Identify which cell holds the provided text, then report its [x, y] central coordinate. 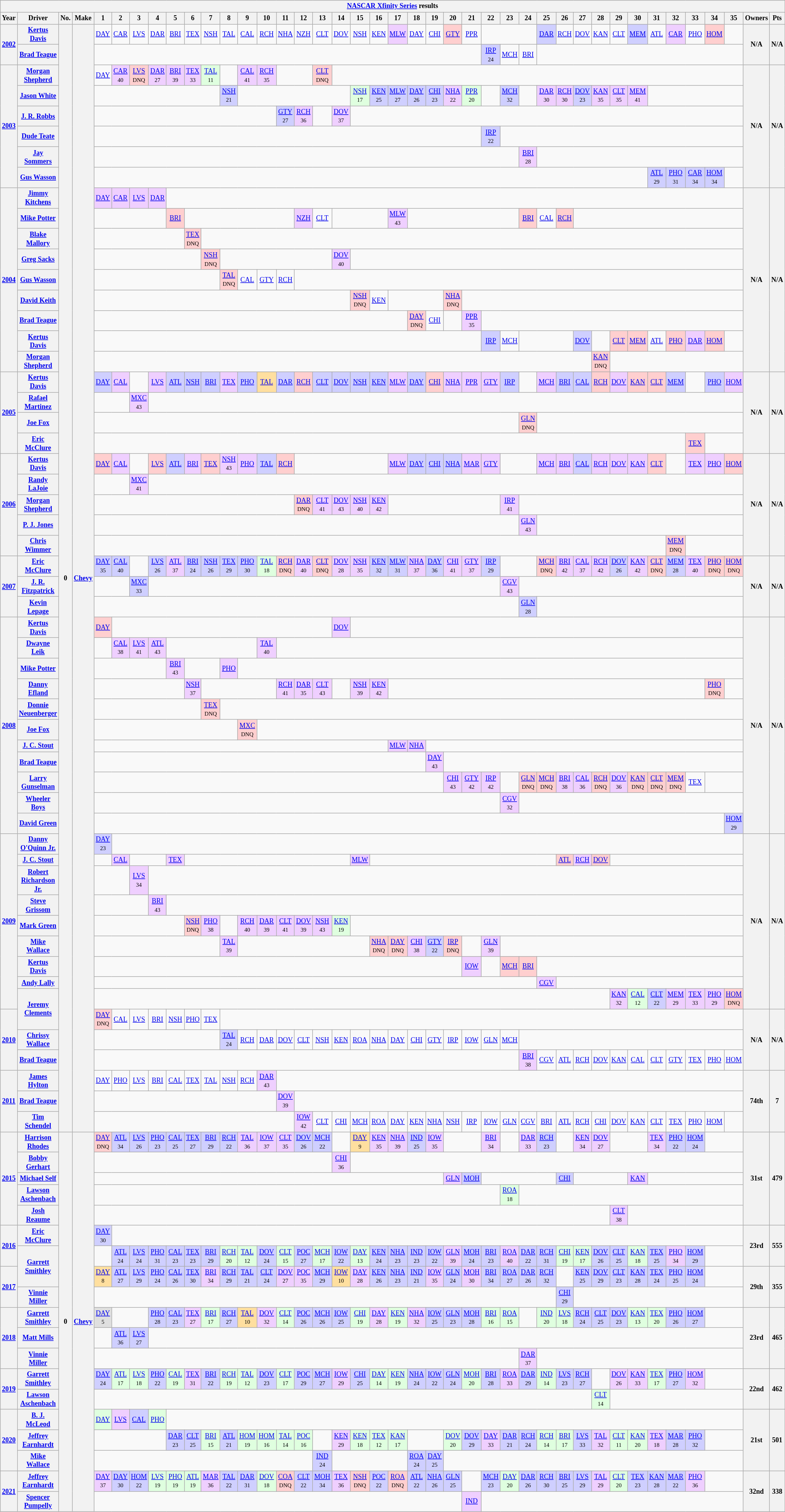
IOW42 [303, 1121]
Michael Self [38, 1178]
9 [247, 18]
NSH37 [193, 689]
Greg Sacks [38, 259]
PHO30 [247, 566]
MOH [472, 1178]
31st [756, 1179]
GTY22 [435, 946]
IND14 [546, 1379]
TAL39 [229, 946]
TEX30 [193, 1277]
2021 [9, 1491]
2 [120, 18]
MOH30 [472, 1277]
IND23 [417, 1256]
Driver [38, 18]
NHA32 [417, 1318]
2018 [9, 1338]
CLT24 [267, 1277]
2009 [9, 921]
PHO36 [695, 1481]
DAY25 [435, 1461]
MAR [472, 464]
KEN35 [379, 1142]
IRP42 [491, 782]
29 [619, 18]
KEN29 [341, 1440]
LVSDNQ [139, 75]
KEN17 [583, 1256]
CHI23 [435, 96]
POC22 [379, 1481]
MEM41 [638, 96]
MXC43 [139, 402]
POC16 [303, 1440]
2002 [9, 44]
DAR23 [175, 1440]
BRI23 [491, 1256]
DAY43 [435, 762]
TEX36 [341, 1481]
NHA39 [397, 1142]
TAL24 [229, 1040]
MOH20 [472, 1379]
MAR22 [676, 1481]
Danny O'Quinn Jr. [38, 844]
Year [9, 18]
ATL22 [417, 1481]
KEN32 [379, 566]
2005 [9, 413]
Jason White [38, 96]
PHO32 [695, 1440]
12 [303, 18]
KEN34 [583, 1142]
5 [175, 18]
21st [756, 1440]
TEX18 [657, 1440]
28 [600, 18]
CLT17 [286, 1379]
MEM28 [676, 566]
TEX20 [657, 1318]
RCH31 [546, 1256]
CAR40 [120, 75]
CHI36 [341, 1163]
TAL10 [247, 1318]
32 [676, 18]
CHI29 [565, 1297]
MLW43 [397, 218]
POC29 [303, 1379]
DOV32 [267, 1318]
MXC33 [139, 586]
MCH22 [323, 1142]
Owners [756, 18]
Harrison Rhodes [38, 1142]
CAL40 [120, 566]
TAL36 [247, 1142]
BRI22 [211, 1379]
BRI16 [491, 1318]
LVS23 [565, 1379]
GTY42 [472, 782]
TAL29 [600, 1481]
2004 [9, 280]
DOV28 [341, 566]
DAY5 [103, 1318]
PHO29 [714, 999]
MCH29 [323, 1277]
23 [510, 18]
KEN18 [360, 1440]
RCH41 [286, 689]
ROA27 [510, 1277]
DAY36 [435, 566]
PHO23 [158, 1142]
DAY24 [103, 1379]
KAN17 [397, 1440]
IRP29 [491, 566]
BRI25 [565, 1481]
TEX31 [193, 1379]
RCH23 [546, 1142]
MEM29 [676, 999]
GTY27 [286, 116]
CGV43 [510, 586]
11 [286, 18]
CLT11 [619, 1440]
CGV32 [510, 803]
14 [341, 18]
RCH20 [229, 1256]
22 [491, 18]
DAR33 [528, 1142]
MLW31 [397, 566]
2016 [9, 1246]
DOV43 [341, 505]
DOV37 [341, 116]
17 [397, 18]
LVS34 [139, 880]
DAR27 [158, 75]
NHA22 [453, 96]
Donnie Neuenberger [38, 709]
DAR30 [546, 96]
BRI24 [193, 566]
IND24 [323, 1461]
PHO24 [158, 1277]
19 [435, 18]
IRP22 [491, 136]
CLT20 [619, 1481]
TEX12 [379, 1440]
34 [714, 18]
ROA15 [510, 1318]
CHI43 [453, 782]
ATL24 [120, 1256]
CAL37 [583, 566]
16 [379, 18]
Andy Lally [38, 982]
GLN43 [528, 525]
35 [734, 18]
Josh Reaume [38, 1215]
PPR35 [472, 320]
Kevin Lepage [38, 607]
KAN33 [638, 1379]
ATL27 [120, 1277]
James Hylton [38, 1081]
NSH21 [229, 96]
HOM32 [695, 1379]
MAR36 [211, 1481]
ROA40 [510, 1256]
RCH36 [303, 116]
DAY9 [360, 1142]
2020 [9, 1440]
KAN20 [638, 1440]
15 [360, 18]
Matt Mills [38, 1338]
POC27 [303, 1256]
IND20 [546, 1318]
DARDNQ [303, 505]
ROA33 [510, 1379]
P. J. Jones [38, 525]
TEX29 [229, 566]
RCH35 [267, 75]
GLN25 [453, 1481]
MXC41 [139, 484]
DOV18 [267, 1481]
Dwayne Leik [38, 648]
IND [472, 1502]
MCH32 [510, 96]
DAR35 [303, 689]
J. R. Fitzpatrick [38, 586]
PHO28 [158, 1318]
DAR31 [247, 1481]
ATL21 [229, 1440]
479 [777, 1179]
MCH23 [491, 1481]
ROA24 [417, 1461]
ATL19 [193, 1481]
LVS41 [139, 648]
DAR29 [528, 1379]
Rafael Martinez [38, 402]
COADNQ [286, 1481]
CLT43 [323, 689]
NSH39 [360, 689]
HOM34 [714, 178]
Robert Richardson Jr. [38, 880]
TEX34 [657, 1142]
CAR34 [695, 178]
David Keith [38, 300]
DAR37 [528, 1358]
MOH28 [472, 1318]
No. [66, 18]
LVS27 [139, 1338]
DAR21 [510, 1440]
ATL37 [175, 566]
TEX25 [657, 1256]
TEX24 [657, 1277]
ATL34 [120, 1142]
NHA24 [417, 1379]
Bobby Gerhart [38, 1163]
POC26 [303, 1318]
DAY13 [360, 1256]
NSH35 [360, 566]
ATL43 [158, 648]
22nd [756, 1389]
PHO25 [676, 1277]
HOM16 [267, 1440]
BRI39 [175, 75]
2007 [9, 587]
GTY37 [472, 566]
2003 [9, 126]
IND21 [417, 1277]
DAY35 [103, 566]
DOV24 [267, 1256]
CLT15 [286, 1256]
PHO38 [211, 926]
KAN42 [638, 566]
KEN24 [379, 1256]
CAL19 [175, 1379]
IRP24 [491, 55]
Jay Sommers [38, 157]
PHO19 [175, 1481]
IND25 [417, 1142]
IRP41 [510, 505]
Larry Gunselman [38, 782]
CAL38 [120, 648]
DAY23 [103, 844]
2015 [9, 1179]
Pts [777, 18]
13 [323, 18]
RCH19 [229, 1379]
IOW10 [341, 1277]
TAL40 [267, 648]
HOM27 [695, 1318]
PHO26 [676, 1318]
DOV40 [341, 259]
MCH17 [323, 1256]
Tim Schendel [38, 1121]
Wheeler Boys [38, 803]
KAN13 [638, 1318]
27 [583, 18]
DAY26 [417, 96]
IOW37 [267, 1142]
POC35 [303, 1277]
KEN26 [379, 1277]
BRI15 [211, 1440]
Jeremy Clements [38, 1009]
DOV20 [453, 1440]
Jimmy Kitchens [38, 198]
CLT38 [619, 1215]
HOM22 [139, 1481]
NHA37 [417, 566]
DAY14 [379, 1379]
24 [528, 18]
CAL41 [247, 75]
Chrissy Wallace [38, 1040]
31 [657, 18]
RCH40 [247, 926]
PHO34 [676, 1256]
LVS24 [139, 1256]
DAY33 [491, 1440]
CAL26 [175, 1277]
DAR40 [303, 566]
33 [695, 18]
8 [229, 18]
DAY20 [510, 1481]
TAL11 [211, 75]
Steve Grissom [38, 905]
3 [139, 18]
RCH22 [229, 1142]
Danny Efland [38, 689]
2017 [9, 1286]
KAN35 [600, 96]
MAR28 [676, 1440]
ROADNQ [397, 1481]
PHO27 [676, 1379]
NSH26 [211, 566]
NSH40 [360, 505]
RCH42 [600, 566]
CAL25 [175, 1142]
CHI38 [417, 946]
DAY37 [103, 1481]
IOW29 [341, 1379]
MCH26 [323, 1318]
MXCDNQ [247, 730]
Dude Teate [38, 136]
DAR22 [528, 1256]
TEX40 [695, 566]
DOV36 [619, 782]
ATL29 [657, 178]
LVS19 [158, 1481]
18 [417, 18]
355 [777, 1286]
462 [777, 1389]
DAY8 [103, 1277]
TAL32 [600, 1440]
26 [565, 18]
21 [472, 18]
KAN32 [619, 999]
20 [453, 18]
RCH32 [546, 1277]
2019 [9, 1389]
2011 [9, 1101]
TAL22 [229, 1481]
NSH17 [360, 96]
10 [267, 18]
CLT23 [619, 1277]
30 [638, 18]
RCH29 [229, 1277]
CAL12 [638, 999]
74th [756, 1101]
TALDNQ [229, 280]
PPR20 [472, 96]
GLN23 [453, 1318]
NASCAR Xfinity Series results [393, 6]
Make [83, 18]
TAL21 [247, 1277]
ATL17 [120, 1379]
GLN28 [528, 607]
29th [756, 1286]
MOH24 [472, 1256]
LVS33 [583, 1440]
MLW27 [397, 96]
555 [777, 1246]
ATL36 [120, 1338]
TAL18 [267, 566]
Spencer Pumpelly [38, 1502]
ROA18 [510, 1195]
CHI41 [453, 566]
KAN18 [638, 1256]
NHA26 [435, 1481]
4 [158, 18]
IRPDNQ [453, 946]
2006 [9, 505]
1 [103, 18]
MCH27 [323, 1379]
RCH14 [546, 1440]
CHI25 [360, 1379]
2010 [9, 1039]
Randy LaJoie [38, 484]
DAR39 [267, 926]
MOH34 [323, 1481]
25 [546, 18]
TEX17 [657, 1379]
DAR43 [267, 1081]
338 [777, 1491]
BRI42 [565, 566]
501 [777, 1440]
TAL14 [286, 1440]
David Green [38, 823]
J. R. Robbs [38, 116]
32nd [756, 1491]
Chris Wimmer [38, 546]
Mark Green [38, 926]
465 [777, 1338]
Blake Mallory [38, 239]
6 [193, 18]
B. J. McLeod [38, 1420]
2008 [9, 726]
CAL36 [583, 782]
HOM19 [247, 1440]
